Determine the [X, Y] coordinate at the center of the cell enclosing the given text.  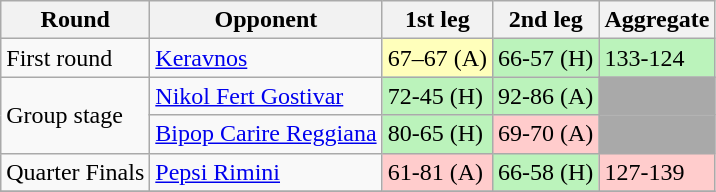
Keravnos [266, 58]
Pepsi Rimini [266, 172]
80-65 (H) [437, 134]
Aggregate [657, 20]
Round [76, 20]
Quarter Finals [76, 172]
First round [76, 58]
66-58 (H) [546, 172]
Nikol Fert Gostivar [266, 96]
127-139 [657, 172]
72-45 (H) [437, 96]
69-70 (A) [546, 134]
66-57 (H) [546, 58]
61-81 (A) [437, 172]
Opponent [266, 20]
Group stage [76, 115]
92-86 (A) [546, 96]
2nd leg [546, 20]
Bipop Carire Reggiana [266, 134]
67–67 (A) [437, 58]
133-124 [657, 58]
1st leg [437, 20]
